For the text-containing cell, return its midpoint in [X, Y] coordinate format. 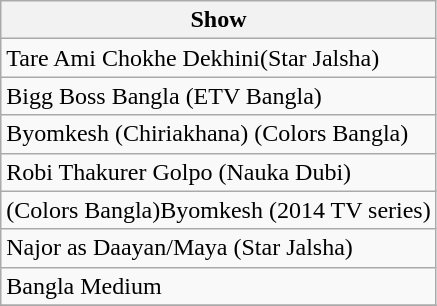
Byomkesh (Chiriakhana) (Colors Bangla) [218, 134]
Bigg Boss Bangla (ETV Bangla) [218, 96]
Tare Ami Chokhe Dekhini(Star Jalsha) [218, 58]
(Colors Bangla)Byomkesh (2014 TV series) [218, 210]
Robi Thakurer Golpo (Nauka Dubi) [218, 172]
Bangla Medium [218, 286]
Najor as Daayan/Maya (Star Jalsha) [218, 248]
Show [218, 20]
